Return (x, y) of the center of cell containing provided text 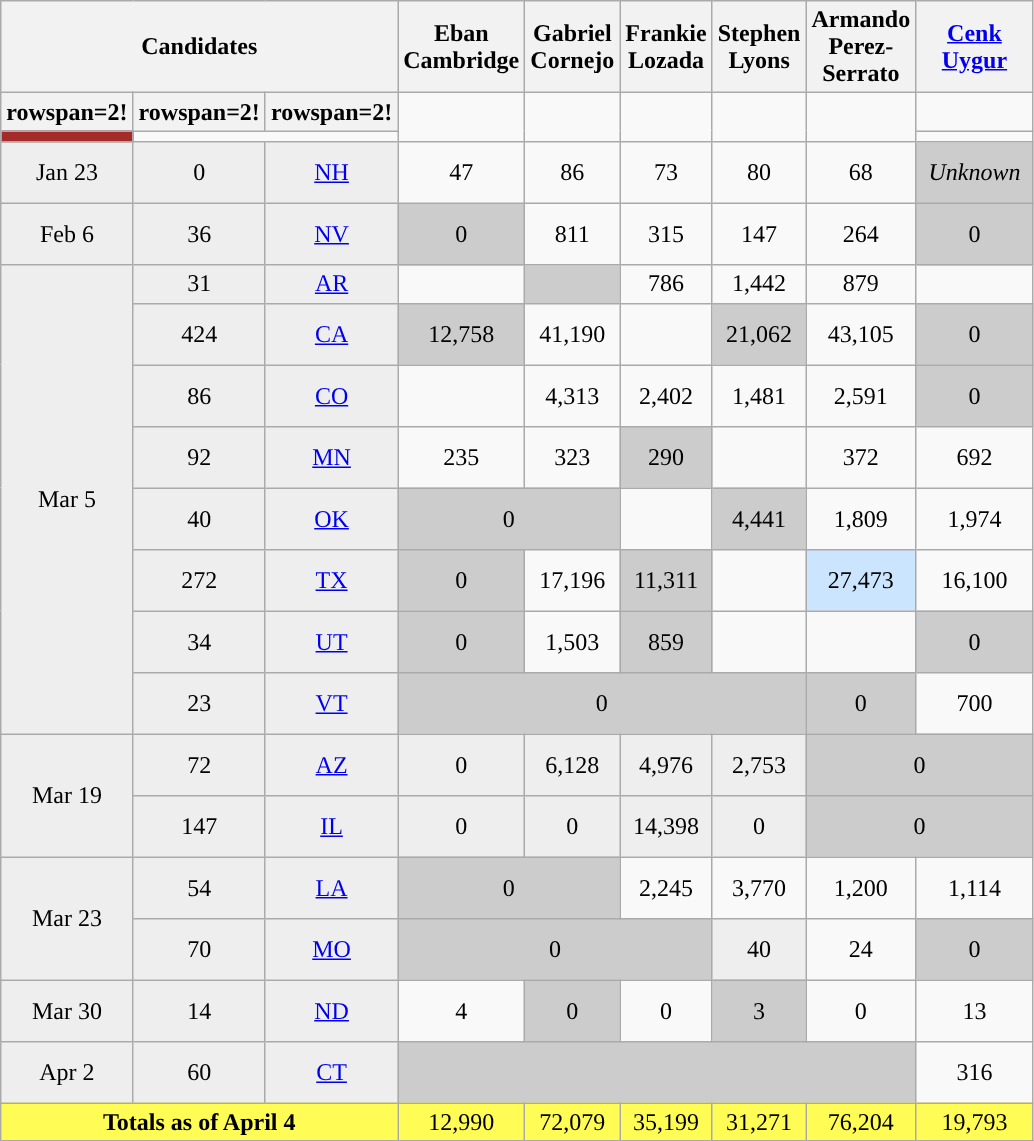
4,976 (666, 765)
19,793 (974, 1121)
692 (974, 457)
80 (759, 173)
Unknown (974, 173)
VT (331, 703)
Apr 2 (67, 1072)
12,990 (462, 1121)
TX (331, 580)
2,245 (666, 887)
424 (199, 334)
Candidates (200, 47)
Mar 5 (67, 500)
1,503 (572, 641)
73 (666, 173)
859 (666, 641)
60 (199, 1072)
LA (331, 887)
6,128 (572, 765)
700 (974, 703)
35,199 (666, 1121)
316 (974, 1072)
76,204 (861, 1121)
MO (331, 949)
CA (331, 334)
FrankieLozada (666, 47)
MN (331, 457)
EbanCambridge (462, 47)
16,100 (974, 580)
43,105 (861, 334)
ArmandoPerez-Serrato (861, 47)
786 (666, 284)
1,809 (861, 519)
4 (462, 1011)
68 (861, 173)
Jan 23 (67, 173)
1,114 (974, 887)
47 (462, 173)
54 (199, 887)
3 (759, 1011)
11,311 (666, 580)
811 (572, 234)
Mar 19 (67, 796)
24 (861, 949)
72 (199, 765)
17,196 (572, 580)
2,591 (861, 395)
14 (199, 1011)
1,481 (759, 395)
NV (331, 234)
Feb 6 (67, 234)
290 (666, 457)
14,398 (666, 826)
36 (199, 234)
41,190 (572, 334)
315 (666, 234)
3,770 (759, 887)
CT (331, 1072)
Mar 23 (67, 918)
2,753 (759, 765)
23 (199, 703)
CenkUygur (974, 47)
21,062 (759, 334)
ND (331, 1011)
879 (861, 284)
1,442 (759, 284)
31 (199, 284)
27,473 (861, 580)
StephenLyons (759, 47)
34 (199, 641)
4,441 (759, 519)
12,758 (462, 334)
2,402 (666, 395)
IL (331, 826)
UT (331, 641)
372 (861, 457)
272 (199, 580)
92 (199, 457)
1,974 (974, 519)
264 (861, 234)
70 (199, 949)
31,271 (759, 1121)
4,313 (572, 395)
AZ (331, 765)
Totals as of April 4 (200, 1121)
235 (462, 457)
CO (331, 395)
GabrielCornejo (572, 47)
13 (974, 1011)
Mar 30 (67, 1011)
1,200 (861, 887)
AR (331, 284)
OK (331, 519)
323 (572, 457)
NH (331, 173)
72,079 (572, 1121)
